Determine the (X, Y) coordinate at the center of the cell enclosing the given text.  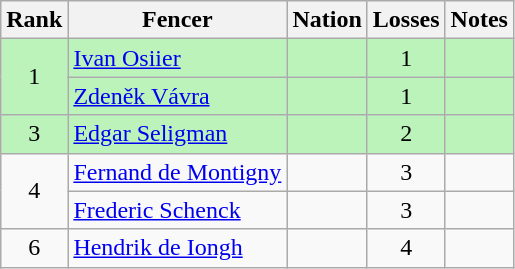
Rank (34, 20)
Losses (406, 20)
2 (406, 134)
6 (34, 248)
Frederic Schenck (178, 210)
Fernand de Montigny (178, 172)
Nation (327, 20)
Zdeněk Vávra (178, 96)
Ivan Osiier (178, 58)
Notes (479, 20)
Edgar Seligman (178, 134)
Fencer (178, 20)
Hendrik de Iongh (178, 248)
